Locate the cell with the specified text and output its (X, Y) center coordinate. 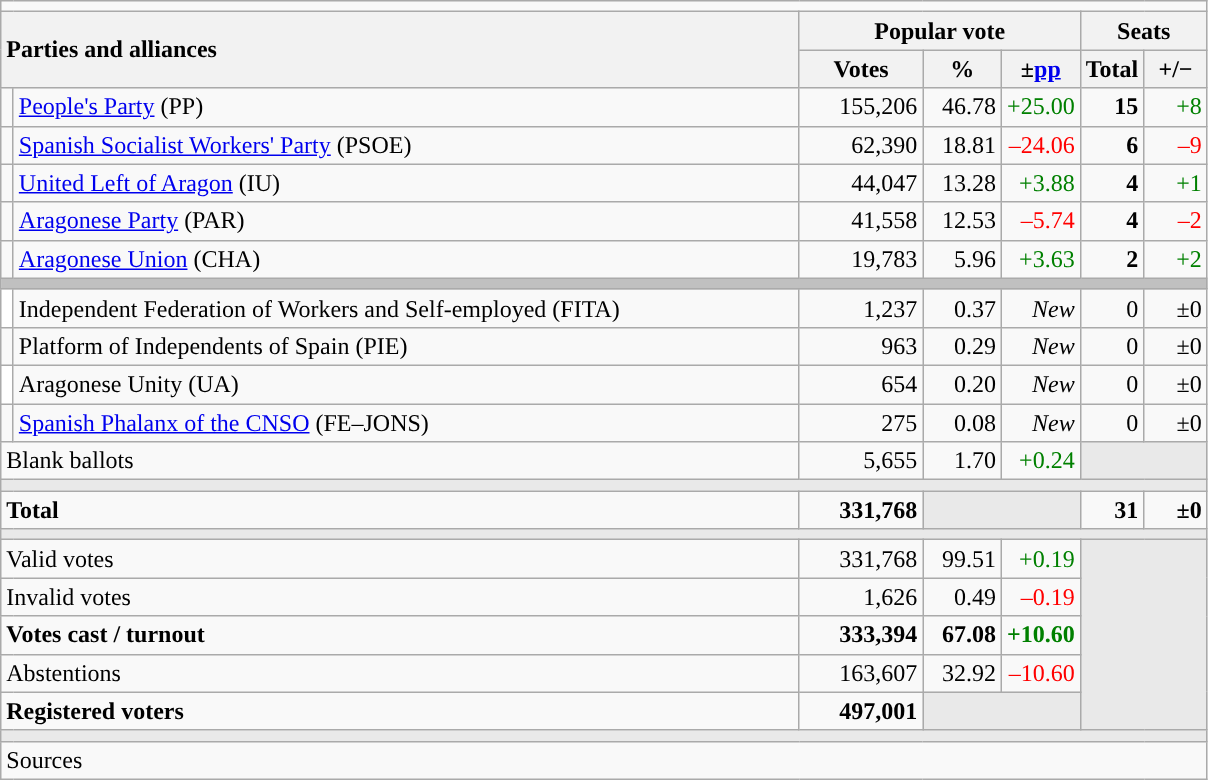
Votes cast / turnout (400, 635)
–10.60 (1040, 673)
Independent Federation of Workers and Self-employed (FITA) (406, 308)
–24.06 (1040, 145)
5.96 (962, 259)
Invalid votes (400, 597)
333,394 (861, 635)
99.51 (962, 559)
+3.88 (1040, 183)
Popular vote (940, 31)
–9 (1176, 145)
Spanish Socialist Workers' Party (PSOE) (406, 145)
62,390 (861, 145)
+1 (1176, 183)
% (962, 69)
1,237 (861, 308)
Spanish Phalanx of the CNSO (FE–JONS) (406, 423)
United Left of Aragon (IU) (406, 183)
Blank ballots (400, 461)
155,206 (861, 107)
–0.19 (1040, 597)
+0.24 (1040, 461)
Registered voters (400, 711)
163,607 (861, 673)
Aragonese Party (PAR) (406, 221)
32.92 (962, 673)
Parties and alliances (400, 50)
+25.00 (1040, 107)
654 (861, 384)
1.70 (962, 461)
–2 (1176, 221)
31 (1112, 510)
Valid votes (400, 559)
+3.63 (1040, 259)
People's Party (PP) (406, 107)
+8 (1176, 107)
Aragonese Union (CHA) (406, 259)
±pp (1040, 69)
6 (1112, 145)
0.20 (962, 384)
Sources (604, 760)
13.28 (962, 183)
15 (1112, 107)
18.81 (962, 145)
67.08 (962, 635)
Seats (1144, 31)
12.53 (962, 221)
275 (861, 423)
+/− (1176, 69)
41,558 (861, 221)
1,626 (861, 597)
5,655 (861, 461)
963 (861, 346)
2 (1112, 259)
Aragonese Unity (UA) (406, 384)
Votes (861, 69)
497,001 (861, 711)
19,783 (861, 259)
–5.74 (1040, 221)
+0.19 (1040, 559)
0.08 (962, 423)
+2 (1176, 259)
46.78 (962, 107)
44,047 (861, 183)
0.37 (962, 308)
Platform of Independents of Spain (PIE) (406, 346)
+10.60 (1040, 635)
0.49 (962, 597)
0.29 (962, 346)
Abstentions (400, 673)
